Detect which cell encompasses the target text, then output its [x, y] center coordinate. 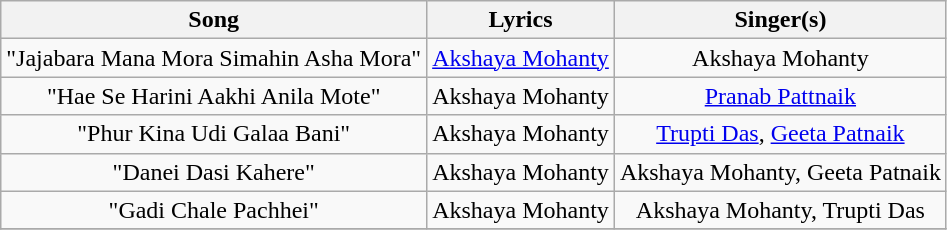
"Phur Kina Udi Galaa Bani" [214, 134]
Trupti Das, Geeta Patnaik [780, 134]
"Gadi Chale Pachhei" [214, 210]
Singer(s) [780, 20]
"Hae Se Harini Aakhi Anila Mote" [214, 96]
"Jajabara Mana Mora Simahin Asha Mora" [214, 58]
Akshaya Mohanty, Geeta Patnaik [780, 172]
Lyrics [521, 20]
Song [214, 20]
Pranab Pattnaik [780, 96]
Akshaya Mohanty, Trupti Das [780, 210]
"Danei Dasi Kahere" [214, 172]
